From the cell containing the given text, extract its center point as (x, y) coordinate. 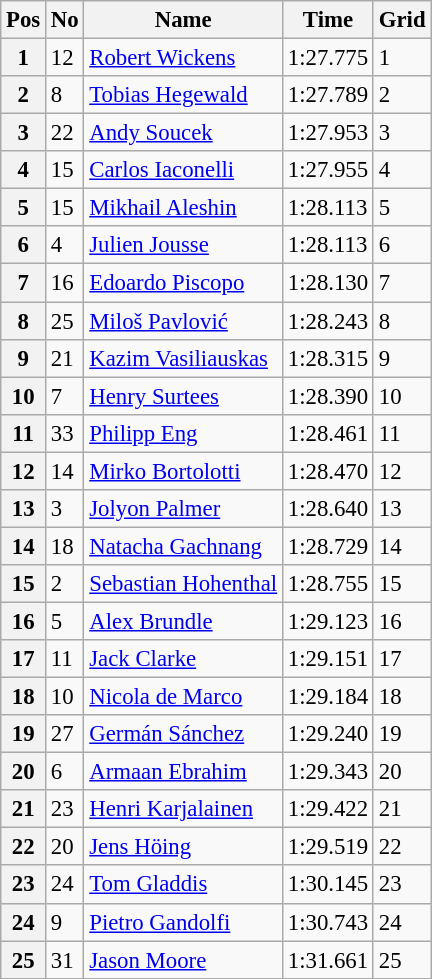
Robert Wickens (184, 58)
Miloš Pavlović (184, 321)
Tom Gladdis (184, 885)
Jens Höing (184, 847)
Mikhail Aleshin (184, 208)
1:28.729 (328, 546)
Henry Surtees (184, 396)
1:27.775 (328, 58)
31 (65, 960)
1:28.470 (328, 471)
Name (184, 20)
Pietro Gandolfi (184, 922)
Julien Jousse (184, 245)
27 (65, 734)
1:30.145 (328, 885)
Jason Moore (184, 960)
1:28.243 (328, 321)
1:29.151 (328, 659)
Armaan Ebrahim (184, 772)
Jack Clarke (184, 659)
No (65, 20)
Mirko Bortolotti (184, 471)
33 (65, 433)
1:27.955 (328, 170)
Grid (402, 20)
Alex Brundle (184, 621)
Time (328, 20)
1:29.422 (328, 809)
1:29.343 (328, 772)
1:28.130 (328, 283)
Pos (24, 20)
Carlos Iaconelli (184, 170)
1:28.640 (328, 509)
1:28.461 (328, 433)
Nicola de Marco (184, 697)
Germán Sánchez (184, 734)
Sebastian Hohenthal (184, 584)
Andy Soucek (184, 133)
Tobias Hegewald (184, 95)
Philipp Eng (184, 433)
1:29.184 (328, 697)
1:31.661 (328, 960)
1:28.755 (328, 584)
1:27.953 (328, 133)
Jolyon Palmer (184, 509)
1:29.123 (328, 621)
Natacha Gachnang (184, 546)
Kazim Vasiliauskas (184, 358)
1:29.240 (328, 734)
1:30.743 (328, 922)
1:29.519 (328, 847)
1:28.315 (328, 358)
Edoardo Piscopo (184, 283)
1:27.789 (328, 95)
1:28.390 (328, 396)
Henri Karjalainen (184, 809)
